Extract the [x, y] coordinate from the center of the cell holding the provided text.  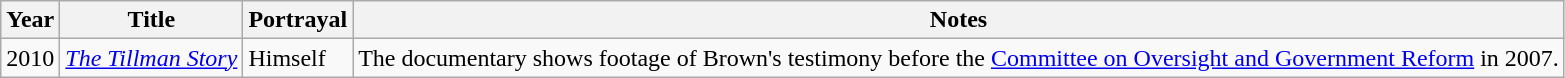
Title [152, 20]
Himself [298, 58]
The documentary shows footage of Brown's testimony before the Committee on Oversight and Government Reform in 2007. [959, 58]
The Tillman Story [152, 58]
Year [30, 20]
Notes [959, 20]
Portrayal [298, 20]
2010 [30, 58]
